Capture the cell that displays the provided text and extract its (X, Y) central coordinate. 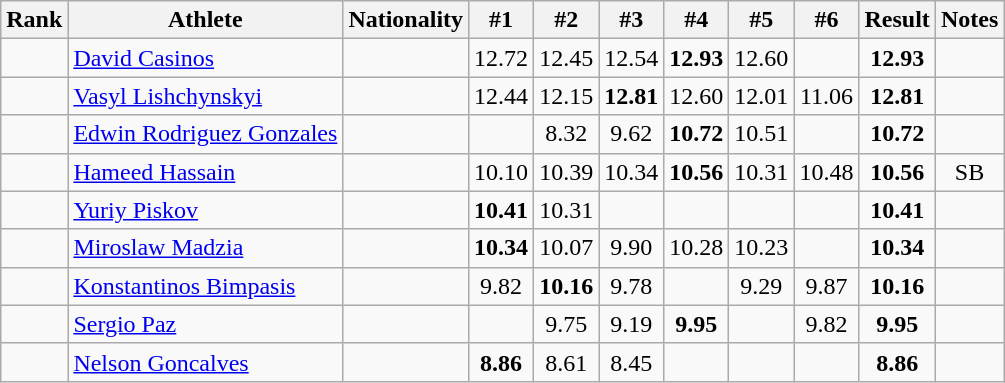
12.44 (502, 96)
12.15 (566, 96)
10.28 (696, 248)
9.75 (566, 324)
Notes (969, 20)
10.48 (826, 172)
Miroslaw Madzia (206, 248)
Athlete (206, 20)
Hameed Hassain (206, 172)
#2 (566, 20)
#6 (826, 20)
Result (897, 20)
Nelson Goncalves (206, 362)
#3 (632, 20)
9.29 (762, 286)
Sergio Paz (206, 324)
Yuriy Piskov (206, 210)
9.87 (826, 286)
9.19 (632, 324)
#4 (696, 20)
9.78 (632, 286)
10.07 (566, 248)
12.72 (502, 58)
David Casinos (206, 58)
#5 (762, 20)
9.62 (632, 134)
Rank (34, 20)
12.45 (566, 58)
10.10 (502, 172)
8.45 (632, 362)
8.32 (566, 134)
12.54 (632, 58)
10.23 (762, 248)
Nationality (406, 20)
12.01 (762, 96)
11.06 (826, 96)
Edwin Rodriguez Gonzales (206, 134)
#1 (502, 20)
Vasyl Lishchynskyi (206, 96)
10.39 (566, 172)
8.61 (566, 362)
SB (969, 172)
Konstantinos Bimpasis (206, 286)
10.51 (762, 134)
9.90 (632, 248)
